Identify which cell holds the provided text, then report its (x, y) central coordinate. 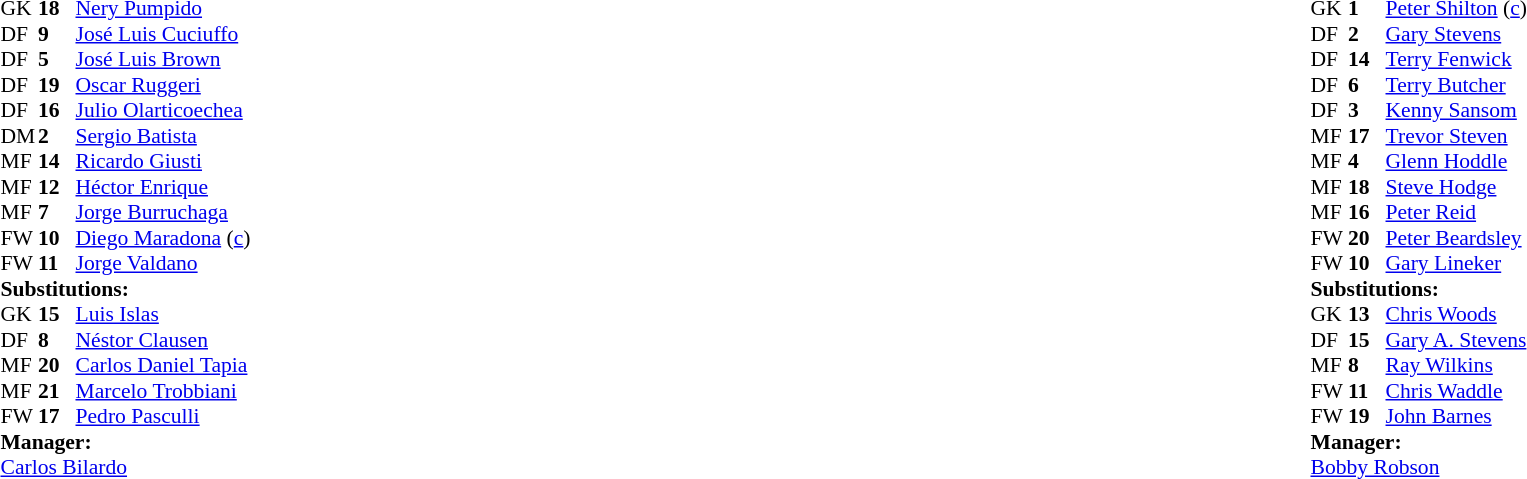
Terry Fenwick (1456, 59)
Steve Hodge (1456, 187)
Jorge Valdano (164, 263)
Gary Stevens (1456, 34)
José Luis Brown (164, 59)
Chris Woods (1456, 315)
4 (1367, 161)
Kenny Sansom (1456, 111)
Jorge Burruchaga (164, 213)
Ricardo Giusti (164, 161)
Néstor Clausen (164, 340)
Héctor Enrique (164, 187)
3 (1367, 111)
José Luis Cuciuffo (164, 34)
Glenn Hoddle (1456, 161)
Ray Wilkins (1456, 365)
Peter Reid (1456, 213)
Julio Olarticoechea (164, 111)
Trevor Steven (1456, 136)
John Barnes (1456, 417)
Sergio Batista (164, 136)
Carlos Daniel Tapia (164, 365)
12 (57, 187)
Pedro Pasculli (164, 417)
Terry Butcher (1456, 85)
9 (57, 34)
Gary A. Stevens (1456, 340)
13 (1367, 315)
6 (1367, 85)
DM (19, 136)
Diego Maradona (c) (164, 238)
Marcelo Trobbiani (164, 391)
21 (57, 391)
18 (1367, 187)
5 (57, 59)
7 (57, 213)
Oscar Ruggeri (164, 85)
Gary Lineker (1456, 263)
Luis Islas (164, 315)
Chris Waddle (1456, 391)
Peter Beardsley (1456, 238)
